Locate the cell with the specified text and output its (x, y) center coordinate. 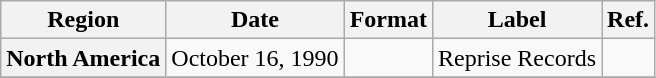
October 16, 1990 (255, 58)
Ref. (628, 20)
Reprise Records (516, 58)
Format (388, 20)
Label (516, 20)
Date (255, 20)
Region (84, 20)
North America (84, 58)
